Capture the cell that displays the provided text and extract its [X, Y] central coordinate. 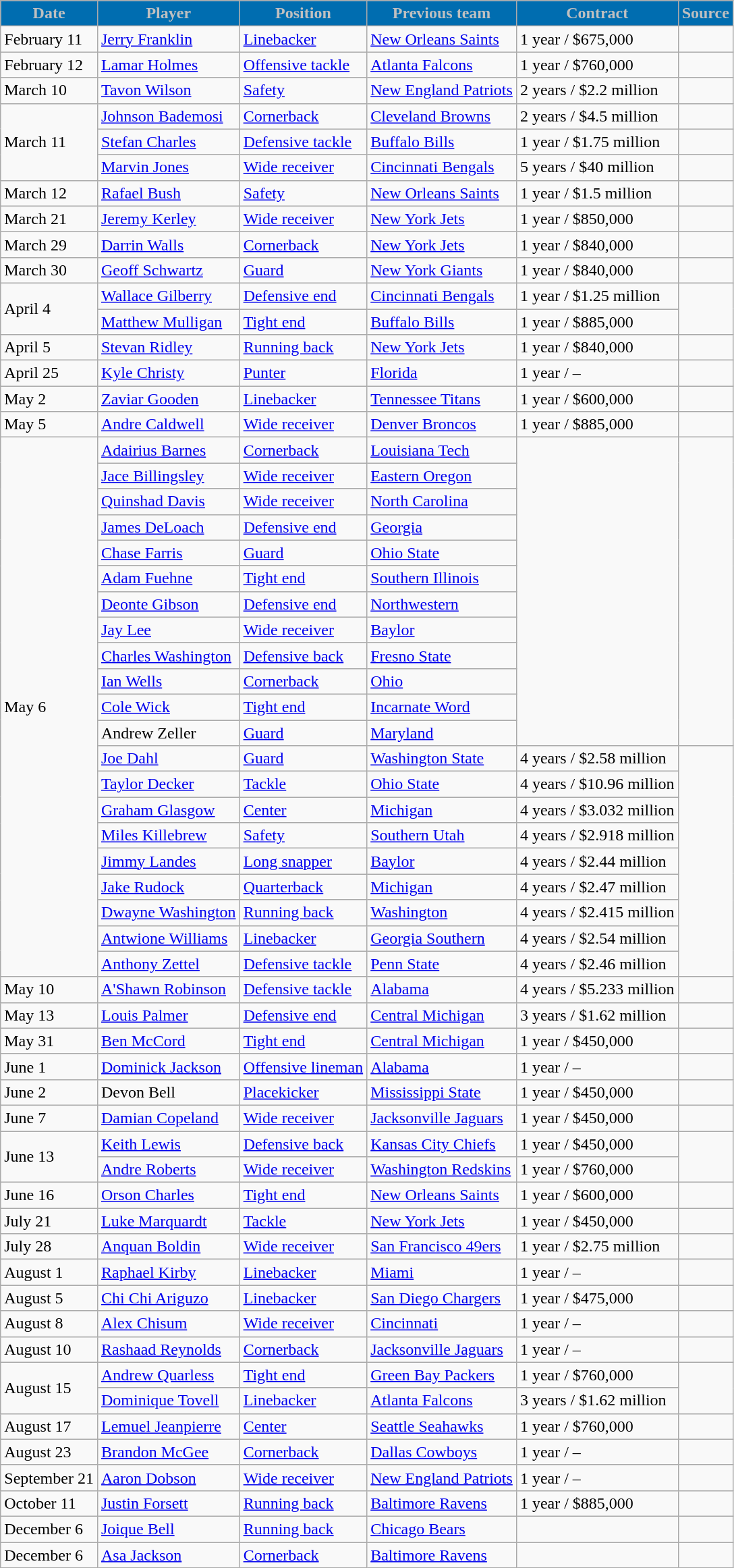
Brandon McGee [169, 1452]
Quarterback [304, 887]
Wallace Gilberry [169, 296]
Cleveland Browns [442, 116]
Zaviar Gooden [169, 399]
Andrew Quarless [169, 1375]
Ohio [442, 681]
5 years / $40 million [597, 167]
4 years / $10.96 million [597, 784]
March 29 [49, 244]
Anquan Boldin [169, 1247]
Georgia Southern [442, 938]
1 year / $2.75 million [597, 1247]
August 10 [49, 1349]
September 21 [49, 1478]
Player [169, 13]
May 31 [49, 1041]
Adairius Barnes [169, 450]
Antwione Williams [169, 938]
August 17 [49, 1426]
Seattle Seahawks [442, 1426]
Ben McCord [169, 1041]
Penn State [442, 964]
July 21 [49, 1221]
Matthew Mulligan [169, 322]
Adam Fuehne [169, 578]
4 years / $2.54 million [597, 938]
Chicago Bears [442, 1529]
Dominique Tovell [169, 1401]
February 12 [49, 65]
Miles Killebrew [169, 836]
Date [49, 13]
Contract [597, 13]
Andre Roberts [169, 1170]
Chi Chi Ariguzo [169, 1298]
Lamar Holmes [169, 65]
Andrew Zeller [169, 732]
August 8 [49, 1324]
Chase Farris [169, 553]
1 year / $475,000 [597, 1298]
Quinshad Davis [169, 502]
April 25 [49, 373]
May 6 [49, 707]
June 13 [49, 1157]
March 11 [49, 142]
Position [304, 13]
Raphael Kirby [169, 1272]
Offensive lineman [304, 1066]
July 28 [49, 1247]
Orson Charles [169, 1195]
October 11 [49, 1503]
1 year / $1.25 million [597, 296]
Luke Marquardt [169, 1221]
Louis Palmer [169, 1015]
Kyle Christy [169, 373]
4 years / $2.46 million [597, 964]
2 years / $4.5 million [597, 116]
Maryland [442, 732]
March 21 [49, 219]
Alex Chisum [169, 1324]
Eastern Oregon [442, 476]
Source [706, 13]
Ian Wells [169, 681]
Tavon Wilson [169, 90]
Deonte Gibson [169, 604]
May 10 [49, 990]
North Carolina [442, 502]
Denver Broncos [442, 425]
Andre Caldwell [169, 425]
Jace Billingsley [169, 476]
August 23 [49, 1452]
Washington State [442, 759]
1 year / $1.5 million [597, 193]
Jay Lee [169, 630]
Rashaad Reynolds [169, 1349]
Georgia [442, 527]
Dallas Cowboys [442, 1452]
Asa Jackson [169, 1555]
August 5 [49, 1298]
James DeLoach [169, 527]
June 16 [49, 1195]
June 7 [49, 1118]
Aaron Dobson [169, 1478]
Darrin Walls [169, 244]
Joe Dahl [169, 759]
Previous team [442, 13]
March 10 [49, 90]
Cole Wick [169, 707]
Johnson Bademosi [169, 116]
A'Shawn Robinson [169, 990]
Geoff Schwartz [169, 270]
Northwestern [442, 604]
May 5 [49, 425]
Florida [442, 373]
Punter [304, 373]
Damian Copeland [169, 1118]
4 years / $2.44 million [597, 861]
Tennessee Titans [442, 399]
August 15 [49, 1388]
1 year / $1.75 million [597, 142]
March 12 [49, 193]
April 5 [49, 348]
Mississippi State [442, 1092]
Devon Bell [169, 1092]
Jake Rudock [169, 887]
Lemuel Jeanpierre [169, 1426]
Southern Utah [442, 836]
New York Giants [442, 270]
4 years / $2.58 million [597, 759]
Washington [442, 913]
Cincinnati [442, 1324]
4 years / $2.415 million [597, 913]
Rafael Bush [169, 193]
Stevan Ridley [169, 348]
February 11 [49, 39]
Jerry Franklin [169, 39]
June 1 [49, 1066]
1 year / $850,000 [597, 219]
March 30 [49, 270]
May 2 [49, 399]
Anthony Zettel [169, 964]
Incarnate Word [442, 707]
Southern Illinois [442, 578]
Charles Washington [169, 655]
Jeremy Kerley [169, 219]
Dominick Jackson [169, 1066]
Long snapper [304, 861]
4 years / $5.233 million [597, 990]
Joique Bell [169, 1529]
Stefan Charles [169, 142]
Kansas City Chiefs [442, 1144]
Marvin Jones [169, 167]
1 year / $675,000 [597, 39]
4 years / $2.918 million [597, 836]
4 years / $3.032 million [597, 810]
Placekicker [304, 1092]
Fresno State [442, 655]
April 4 [49, 308]
Keith Lewis [169, 1144]
June 2 [49, 1092]
August 1 [49, 1272]
Graham Glasgow [169, 810]
May 13 [49, 1015]
Miami [442, 1272]
Washington Redskins [442, 1170]
Louisiana Tech [442, 450]
Taylor Decker [169, 784]
2 years / $2.2 million [597, 90]
Justin Forsett [169, 1503]
San Diego Chargers [442, 1298]
San Francisco 49ers [442, 1247]
4 years / $2.47 million [597, 887]
Jimmy Landes [169, 861]
Dwayne Washington [169, 913]
Green Bay Packers [442, 1375]
Offensive tackle [304, 65]
